Scan for the cell matching the given text and deliver its [x, y] coordinate at center. 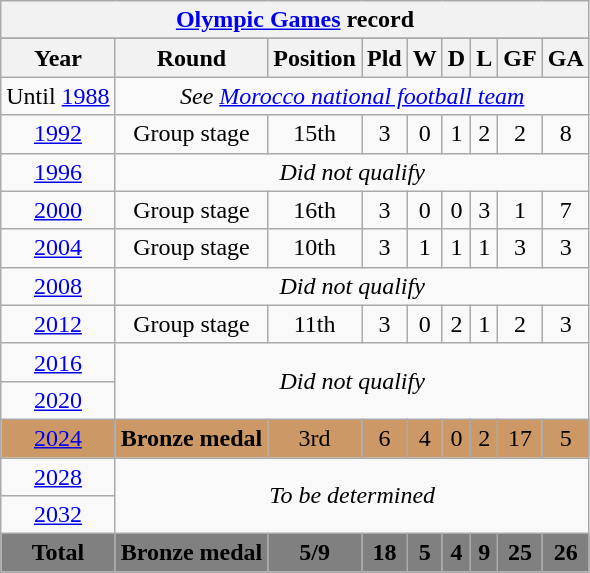
2000 [58, 210]
16th [315, 210]
Total [58, 553]
2008 [58, 286]
11th [315, 324]
L [484, 58]
8 [566, 134]
10th [315, 248]
1996 [58, 172]
2012 [58, 324]
5/9 [315, 553]
Pld [385, 58]
2016 [58, 362]
To be determined [352, 496]
Position [315, 58]
18 [385, 553]
2004 [58, 248]
2024 [58, 438]
D [456, 58]
W [424, 58]
1992 [58, 134]
Olympic Games record [295, 20]
See Morocco national football team [352, 96]
25 [520, 553]
2032 [58, 515]
Year [58, 58]
2020 [58, 400]
3rd [315, 438]
9 [484, 553]
26 [566, 553]
GF [520, 58]
15th [315, 134]
17 [520, 438]
2028 [58, 477]
6 [385, 438]
Round [192, 58]
GA [566, 58]
Until 1988 [58, 96]
7 [566, 210]
